Detect which cell encompasses the target text, then output its (x, y) center coordinate. 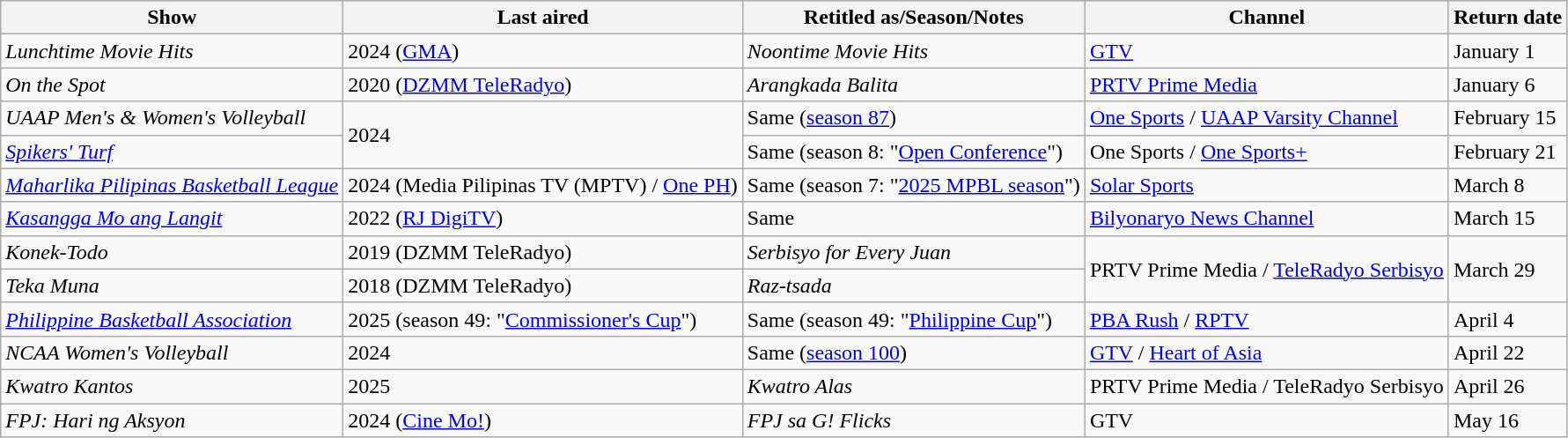
2024 (GMA) (542, 51)
May 16 (1507, 420)
Spikers' Turf (173, 152)
Konek-Todo (173, 252)
Return date (1507, 18)
2022 (RJ DigiTV) (542, 219)
Kwatro Alas (914, 386)
Kasangga Mo ang Langit (173, 219)
One Sports / One Sports+ (1266, 152)
April 22 (1507, 353)
Channel (1266, 18)
Kwatro Kantos (173, 386)
Maharlika Pilipinas Basketball League (173, 185)
March 15 (1507, 219)
February 21 (1507, 152)
2024 (Cine Mo!) (542, 420)
Same (season 87) (914, 118)
2018 (DZMM TeleRadyo) (542, 286)
Arangkada Balita (914, 85)
NCAA Women's Volleyball (173, 353)
Last aired (542, 18)
Raz-tsada (914, 286)
2024 (Media Pilipinas TV (MPTV) / One PH) (542, 185)
April 4 (1507, 319)
2020 (DZMM TeleRadyo) (542, 85)
Retitled as/Season/Notes (914, 18)
GTV / Heart of Asia (1266, 353)
January 1 (1507, 51)
FPJ sa G! Flicks (914, 420)
Same (season 49: "Philippine Cup") (914, 319)
FPJ: Hari ng Aksyon (173, 420)
Same (season 100) (914, 353)
2025 (542, 386)
Solar Sports (1266, 185)
UAAP Men's & Women's Volleyball (173, 118)
Philippine Basketball Association (173, 319)
Same (914, 219)
Noontime Movie Hits (914, 51)
February 15 (1507, 118)
Show (173, 18)
January 6 (1507, 85)
Serbisyo for Every Juan (914, 252)
Same (season 7: "2025 MPBL season") (914, 185)
March 29 (1507, 269)
One Sports / UAAP Varsity Channel (1266, 118)
Lunchtime Movie Hits (173, 51)
April 26 (1507, 386)
2019 (DZMM TeleRadyo) (542, 252)
Teka Muna (173, 286)
2025 (season 49: "Commissioner's Cup") (542, 319)
March 8 (1507, 185)
Same (season 8: "Open Conference") (914, 152)
PRTV Prime Media (1266, 85)
On the Spot (173, 85)
Bilyonaryo News Channel (1266, 219)
PBA Rush / RPTV (1266, 319)
